Find where the given text appears and provide that cell's center as (x, y) coordinate. 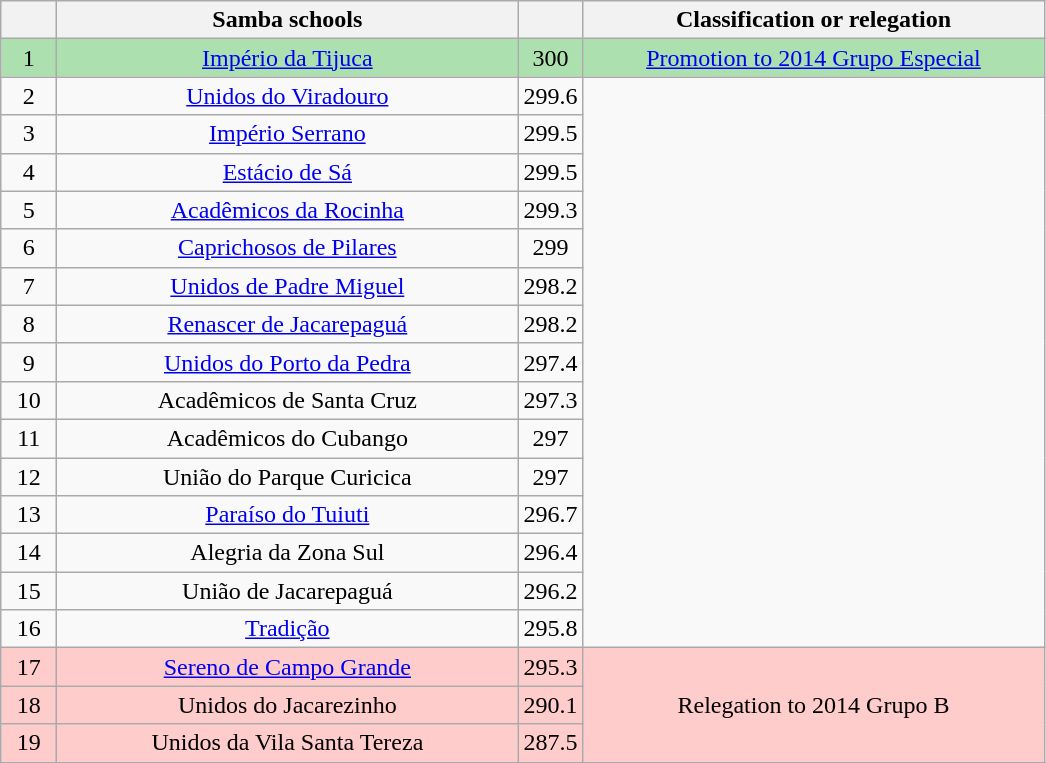
5 (29, 210)
16 (29, 629)
6 (29, 248)
Promotion to 2014 Grupo Especial (814, 58)
297.3 (550, 400)
4 (29, 172)
Unidos do Viradouro (288, 96)
Unidos do Jacarezinho (288, 705)
10 (29, 400)
União de Jacarepaguá (288, 591)
2 (29, 96)
7 (29, 286)
300 (550, 58)
Caprichosos de Pilares (288, 248)
Sereno de Campo Grande (288, 667)
299.6 (550, 96)
15 (29, 591)
19 (29, 743)
Acadêmicos de Santa Cruz (288, 400)
296.7 (550, 515)
11 (29, 438)
296.4 (550, 553)
3 (29, 134)
Paraíso do Tuiuti (288, 515)
17 (29, 667)
Unidos do Porto da Pedra (288, 362)
Unidos de Padre Miguel (288, 286)
Tradição (288, 629)
União do Parque Curicica (288, 477)
Acadêmicos do Cubango (288, 438)
18 (29, 705)
Acadêmicos da Rocinha (288, 210)
297.4 (550, 362)
299 (550, 248)
299.3 (550, 210)
290.1 (550, 705)
Relegation to 2014 Grupo B (814, 705)
Império Serrano (288, 134)
Samba schools (288, 20)
9 (29, 362)
287.5 (550, 743)
Império da Tijuca (288, 58)
296.2 (550, 591)
1 (29, 58)
12 (29, 477)
Unidos da Vila Santa Tereza (288, 743)
Renascer de Jacarepaguá (288, 324)
295.3 (550, 667)
13 (29, 515)
Alegria da Zona Sul (288, 553)
Classification or relegation (814, 20)
295.8 (550, 629)
14 (29, 553)
Estácio de Sá (288, 172)
8 (29, 324)
